Return (X, Y) of the center of cell containing provided text 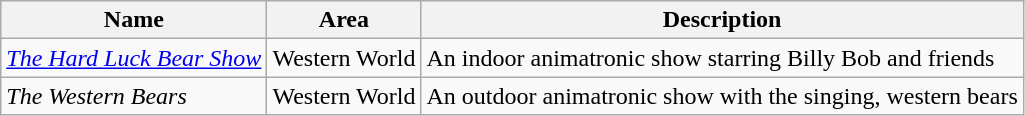
An indoor animatronic show starring Billy Bob and friends (722, 58)
The Western Bears (134, 96)
An outdoor animatronic show with the singing, western bears (722, 96)
Area (344, 20)
Name (134, 20)
Description (722, 20)
The Hard Luck Bear Show (134, 58)
